For the text-containing cell, return its midpoint in [X, Y] coordinate format. 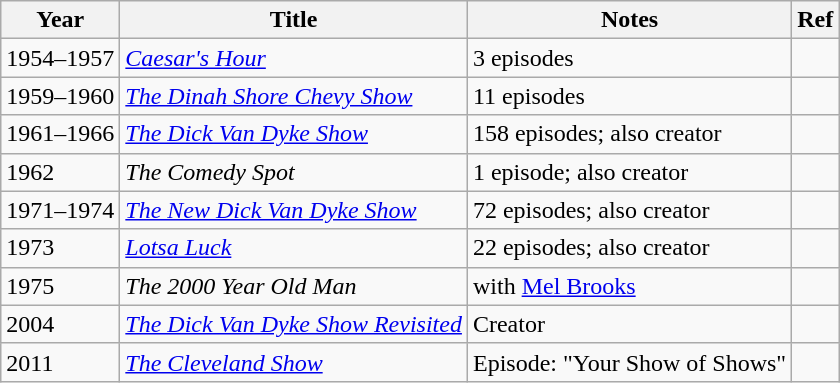
1 episode; also creator [629, 172]
Title [294, 20]
Lotsa Luck [294, 248]
Episode: "Your Show of Shows" [629, 362]
Notes [629, 20]
1959–1960 [60, 96]
2011 [60, 362]
The Comedy Spot [294, 172]
1975 [60, 286]
Creator [629, 324]
11 episodes [629, 96]
158 episodes; also creator [629, 134]
The Cleveland Show [294, 362]
The Dick Van Dyke Show Revisited [294, 324]
1961–1966 [60, 134]
The Dinah Shore Chevy Show [294, 96]
22 episodes; also creator [629, 248]
The 2000 Year Old Man [294, 286]
with Mel Brooks [629, 286]
1954–1957 [60, 58]
Caesar's Hour [294, 58]
Year [60, 20]
Ref [816, 20]
72 episodes; also creator [629, 210]
1973 [60, 248]
1971–1974 [60, 210]
The Dick Van Dyke Show [294, 134]
1962 [60, 172]
The New Dick Van Dyke Show [294, 210]
3 episodes [629, 58]
2004 [60, 324]
